Identify which cell holds the provided text, then report its (x, y) central coordinate. 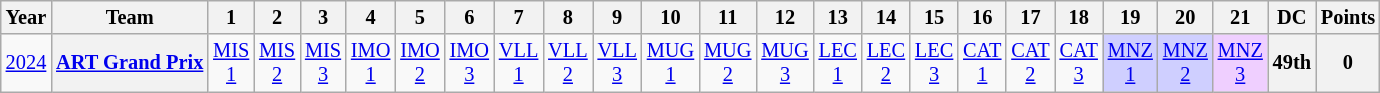
IMO1 (370, 63)
CAT3 (1079, 63)
5 (420, 17)
VLL3 (618, 63)
9 (618, 17)
Team (130, 17)
MIS3 (323, 63)
19 (1130, 17)
13 (838, 17)
MNZ1 (1130, 63)
MIS1 (231, 63)
Year (26, 17)
MIS2 (277, 63)
MUG3 (784, 63)
3 (323, 17)
ART Grand Prix (130, 63)
6 (470, 17)
MUG1 (670, 63)
0 (1348, 63)
12 (784, 17)
LEC3 (934, 63)
CAT1 (982, 63)
18 (1079, 17)
MNZ3 (1240, 63)
Points (1348, 17)
IMO3 (470, 63)
20 (1186, 17)
2 (277, 17)
2024 (26, 63)
21 (1240, 17)
MNZ2 (1186, 63)
49th (1292, 63)
VLL2 (568, 63)
10 (670, 17)
14 (886, 17)
IMO2 (420, 63)
15 (934, 17)
VLL1 (518, 63)
8 (568, 17)
DC (1292, 17)
LEC1 (838, 63)
7 (518, 17)
17 (1030, 17)
16 (982, 17)
11 (728, 17)
CAT2 (1030, 63)
4 (370, 17)
MUG2 (728, 63)
1 (231, 17)
LEC2 (886, 63)
